From the cell containing the given text, extract its center point as [X, Y] coordinate. 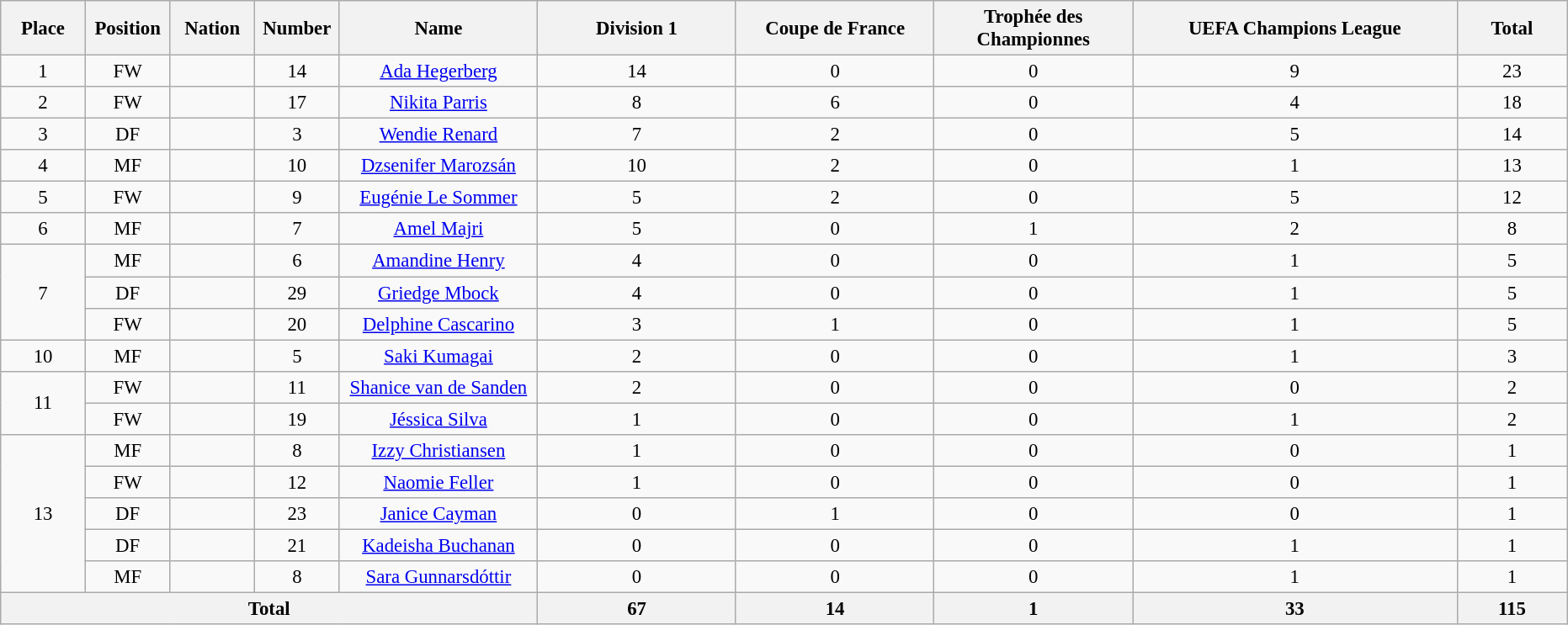
Division 1 [637, 29]
Ada Hegerberg [439, 72]
Griedge Mbock [439, 293]
18 [1512, 103]
UEFA Champions League [1295, 29]
67 [637, 609]
19 [298, 419]
Place [44, 29]
20 [298, 324]
17 [298, 103]
Number [298, 29]
Name [439, 29]
Trophée des Championnes [1034, 29]
Coupe de France [835, 29]
Position [128, 29]
Amandine Henry [439, 261]
Nikita Parris [439, 103]
Eugénie Le Sommer [439, 198]
Izzy Christiansen [439, 451]
Kadeisha Buchanan [439, 545]
Naomie Feller [439, 482]
115 [1512, 609]
29 [298, 293]
Delphine Cascarino [439, 324]
Saki Kumagai [439, 356]
Shanice van de Sanden [439, 387]
21 [298, 545]
33 [1295, 609]
Dzsenifer Marozsán [439, 166]
Sara Gunnarsdóttir [439, 577]
Nation [212, 29]
Amel Majri [439, 230]
Jéssica Silva [439, 419]
Wendie Renard [439, 135]
Janice Cayman [439, 514]
